Return the [x, y] coordinate for the center point of the cell that contains the specified text.  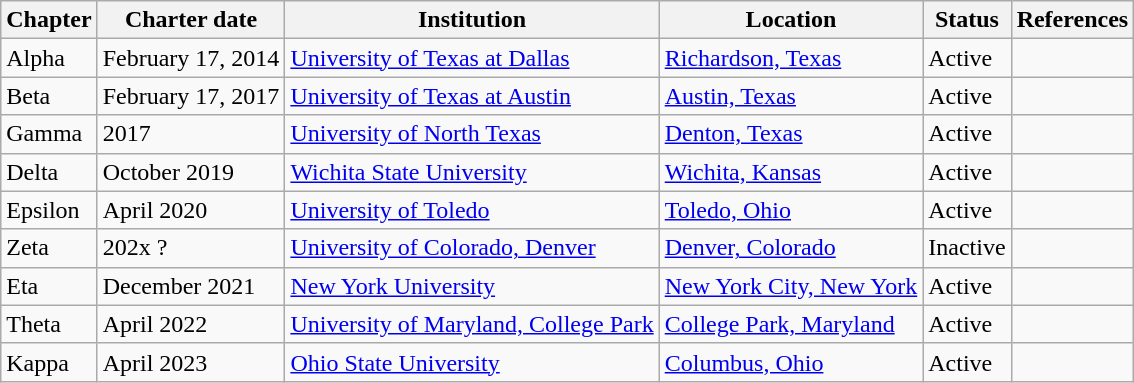
New York University [472, 286]
Ohio State University [472, 362]
Austin, Texas [791, 96]
University of Texas at Austin [472, 96]
Chapter [49, 20]
University of Colorado, Denver [472, 248]
Beta [49, 96]
2017 [191, 134]
February 17, 2014 [191, 58]
Delta [49, 172]
April 2023 [191, 362]
Denton, Texas [791, 134]
April 2020 [191, 210]
Epsilon [49, 210]
Denver, Colorado [791, 248]
New York City, New York [791, 286]
Inactive [967, 248]
April 2022 [191, 324]
Theta [49, 324]
Institution [472, 20]
University of Toledo [472, 210]
Columbus, Ohio [791, 362]
University of Maryland, College Park [472, 324]
Eta [49, 286]
Toledo, Ohio [791, 210]
Kappa [49, 362]
December 2021 [191, 286]
Location [791, 20]
February 17, 2017 [191, 96]
October 2019 [191, 172]
Status [967, 20]
University of Texas at Dallas [472, 58]
Alpha [49, 58]
Gamma [49, 134]
Charter date [191, 20]
202x ? [191, 248]
References [1072, 20]
Richardson, Texas [791, 58]
Wichita State University [472, 172]
Wichita, Kansas [791, 172]
University of North Texas [472, 134]
College Park, Maryland [791, 324]
Zeta [49, 248]
